Locate the cell with the specified text and output its (X, Y) center coordinate. 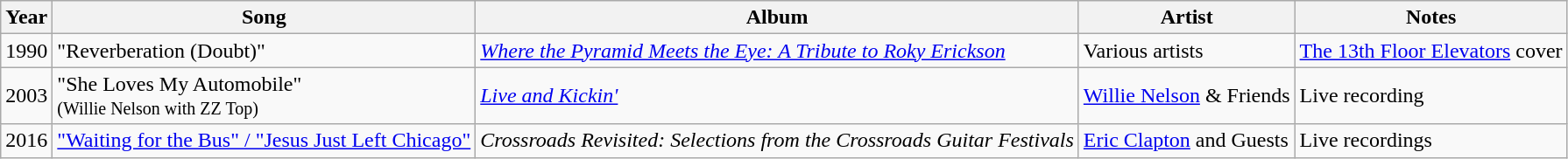
Song (265, 17)
Year (26, 17)
Live recordings (1431, 141)
Eric Clapton and Guests (1186, 141)
Live recording (1431, 96)
"Waiting for the Bus" / "Jesus Just Left Chicago" (265, 141)
Crossroads Revisited: Selections from the Crossroads Guitar Festivals (778, 141)
"She Loves My Automobile"(Willie Nelson with ZZ Top) (265, 96)
Artist (1186, 17)
Where the Pyramid Meets the Eye: A Tribute to Roky Erickson (778, 51)
Album (778, 17)
"Reverberation (Doubt)" (265, 51)
Willie Nelson & Friends (1186, 96)
2016 (26, 141)
Notes (1431, 17)
Live and Kickin' (778, 96)
Various artists (1186, 51)
The 13th Floor Elevators cover (1431, 51)
2003 (26, 96)
1990 (26, 51)
